Find where the given text appears and provide that cell's center as (X, Y) coordinate. 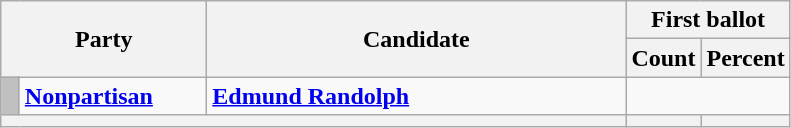
Nonpartisan (113, 96)
Candidate (416, 39)
Percent (746, 58)
First ballot (708, 20)
Edmund Randolph (416, 96)
Count (664, 58)
Party (104, 39)
